Scan for the cell matching the given text and deliver its [x, y] coordinate at center. 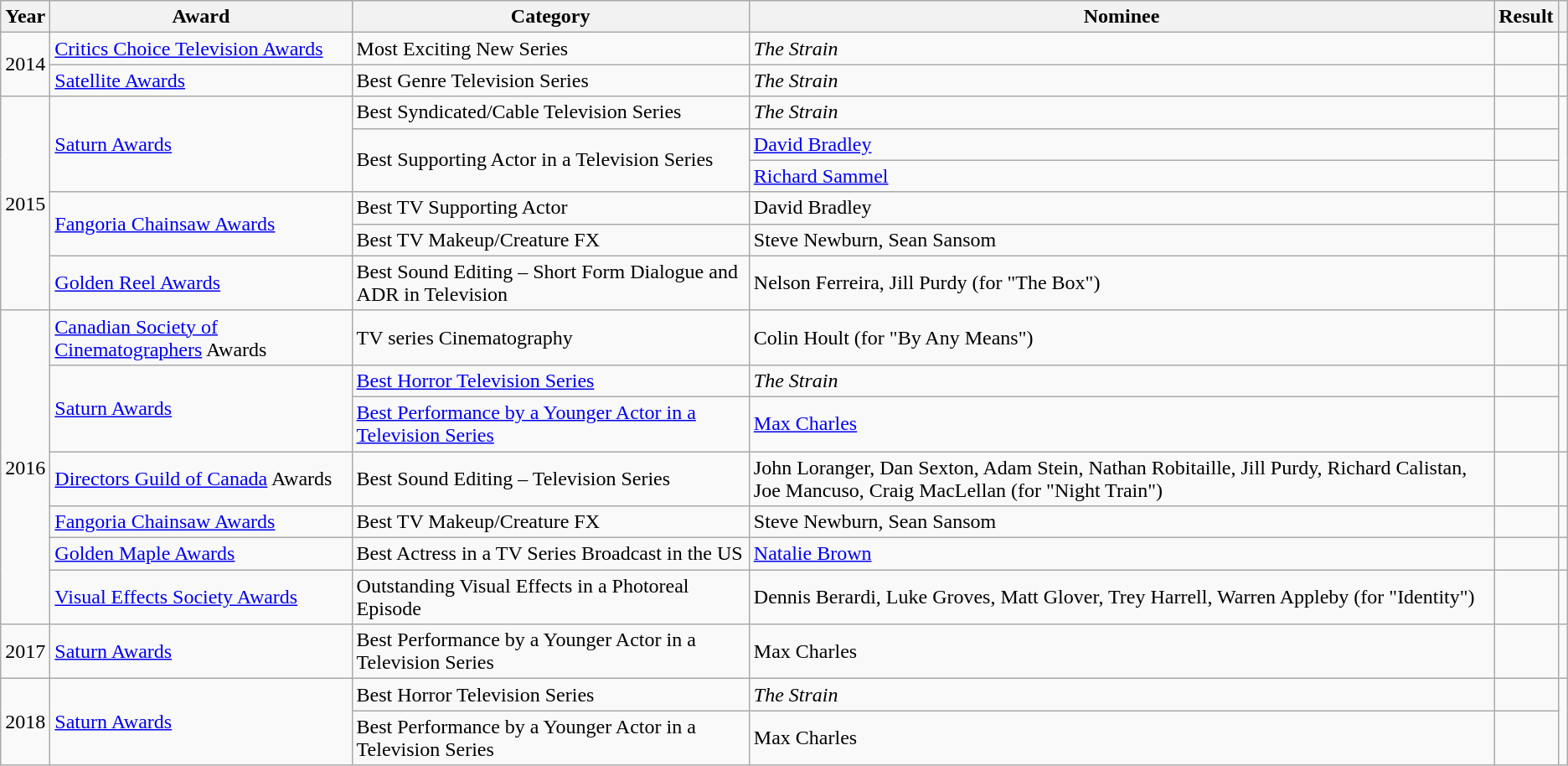
Best Actress in a TV Series Broadcast in the US [550, 554]
Natalie Brown [1121, 554]
Canadian Society of Cinematographers Awards [201, 337]
Dennis Berardi, Luke Groves, Matt Glover, Trey Harrell, Warren Appleby (for "Identity") [1121, 597]
John Loranger, Dan Sexton, Adam Stein, Nathan Robitaille, Jill Purdy, Richard Calistan, Joe Mancuso, Craig MacLellan (for "Night Train") [1121, 478]
Nelson Ferreira, Jill Purdy (for "The Box") [1121, 283]
Golden Maple Awards [201, 554]
Best Sound Editing – Television Series [550, 478]
Colin Hoult (for "By Any Means") [1121, 337]
Best Supporting Actor in a Television Series [550, 160]
Category [550, 17]
Year [25, 17]
Richard Sammel [1121, 176]
Best Syndicated/Cable Television Series [550, 112]
Golden Reel Awards [201, 283]
Nominee [1121, 17]
Directors Guild of Canada Awards [201, 478]
2017 [25, 652]
Best Sound Editing – Short Form Dialogue and ADR in Television [550, 283]
Best TV Supporting Actor [550, 208]
TV series Cinematography [550, 337]
2018 [25, 722]
Best Genre Television Series [550, 80]
2016 [25, 467]
Most Exciting New Series [550, 49]
2015 [25, 203]
Outstanding Visual Effects in a Photoreal Episode [550, 597]
2014 [25, 65]
Result [1526, 17]
Award [201, 17]
Visual Effects Society Awards [201, 597]
Satellite Awards [201, 80]
Critics Choice Television Awards [201, 49]
